Detect which cell encompasses the target text, then output its (X, Y) center coordinate. 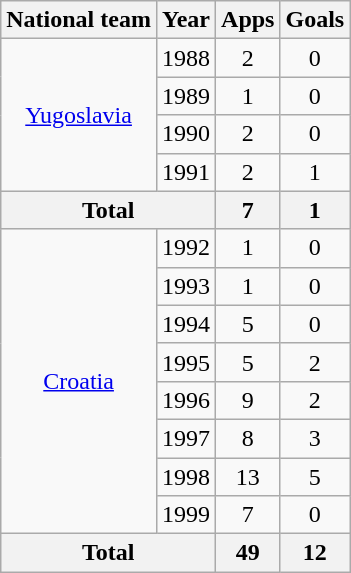
Croatia (79, 381)
1989 (186, 96)
1992 (186, 248)
1988 (186, 58)
1998 (186, 477)
Goals (315, 20)
1991 (186, 172)
Yugoslavia (79, 115)
3 (315, 438)
13 (248, 477)
1997 (186, 438)
1996 (186, 400)
1995 (186, 362)
1994 (186, 324)
Apps (248, 20)
National team (79, 20)
1999 (186, 515)
Year (186, 20)
12 (315, 553)
9 (248, 400)
49 (248, 553)
1993 (186, 286)
8 (248, 438)
1990 (186, 134)
